Extract the [X, Y] coordinate from the center of the cell holding the provided text.  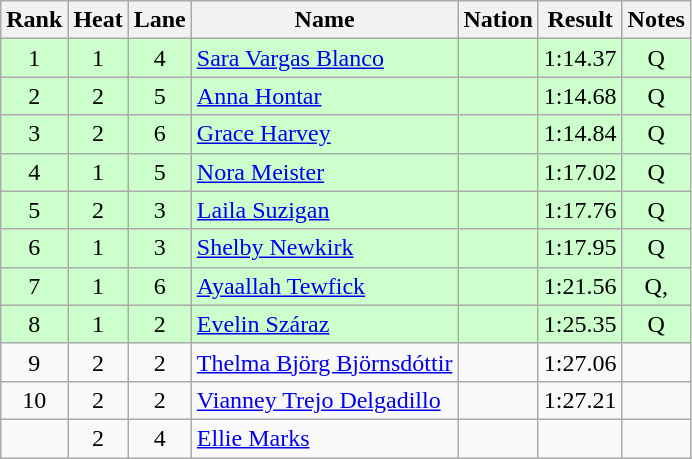
Evelin Száraz [324, 324]
Thelma Björg Björnsdóttir [324, 362]
Nora Meister [324, 172]
1:14.68 [580, 96]
Shelby Newkirk [324, 248]
Vianney Trejo Delgadillo [324, 400]
Q, [656, 286]
Nation [498, 20]
Name [324, 20]
Result [580, 20]
1:27.06 [580, 362]
Heat [98, 20]
1:25.35 [580, 324]
1:27.21 [580, 400]
Notes [656, 20]
1:17.76 [580, 210]
7 [34, 286]
8 [34, 324]
1:21.56 [580, 286]
9 [34, 362]
1:14.84 [580, 134]
1:17.95 [580, 248]
Ayaallah Tewfick [324, 286]
10 [34, 400]
Laila Suzigan [324, 210]
1:14.37 [580, 58]
1:17.02 [580, 172]
Grace Harvey [324, 134]
Sara Vargas Blanco [324, 58]
Anna Hontar [324, 96]
Rank [34, 20]
Ellie Marks [324, 438]
Lane [160, 20]
